Search for the cell housing the specified text and yield its [x, y] center coordinate. 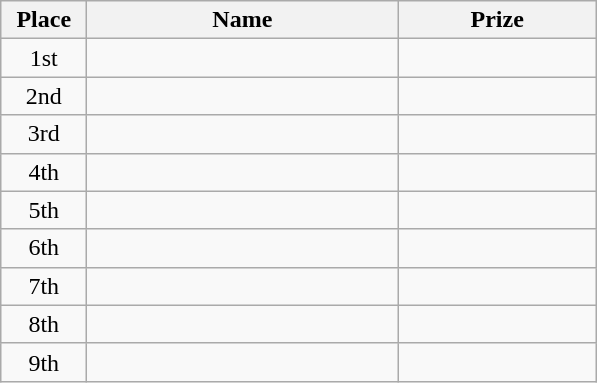
6th [44, 248]
5th [44, 210]
9th [44, 362]
Prize [498, 20]
4th [44, 172]
Name [242, 20]
Place [44, 20]
7th [44, 286]
1st [44, 58]
8th [44, 324]
2nd [44, 96]
3rd [44, 134]
